Locate the cell with the specified text and output its (x, y) center coordinate. 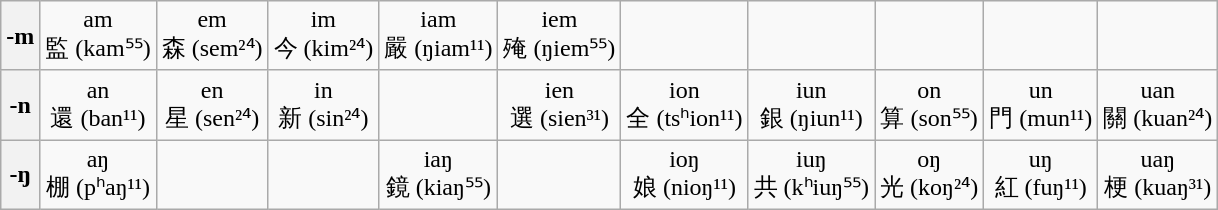
iem殗 (ŋiem⁵⁵) (560, 36)
im今 (kim²⁴) (324, 36)
on算 (son⁵⁵) (930, 105)
uŋ紅 (fuŋ¹¹) (1041, 175)
ien選 (sien³¹) (560, 105)
an還 (ban¹¹) (98, 105)
em森 (sem²⁴) (212, 36)
uaŋ梗 (kuaŋ³¹) (1158, 175)
iuŋ共 (kʰiuŋ⁵⁵) (812, 175)
uan關 (kuan²⁴) (1158, 105)
am監 (kam⁵⁵) (98, 36)
ioŋ娘 (nioŋ¹¹) (684, 175)
aŋ棚 (pʰaŋ¹¹) (98, 175)
-ŋ (20, 175)
oŋ光 (koŋ²⁴) (930, 175)
-n (20, 105)
en星 (sen²⁴) (212, 105)
-m (20, 36)
iaŋ鏡 (kiaŋ⁵⁵) (438, 175)
iam嚴 (ŋiam¹¹) (438, 36)
in新 (sin²⁴) (324, 105)
ion全 (tsʰion¹¹) (684, 105)
iun銀 (ŋiun¹¹) (812, 105)
un門 (mun¹¹) (1041, 105)
